Provide the (x, y) coordinate of the cell's center where the given text is located.  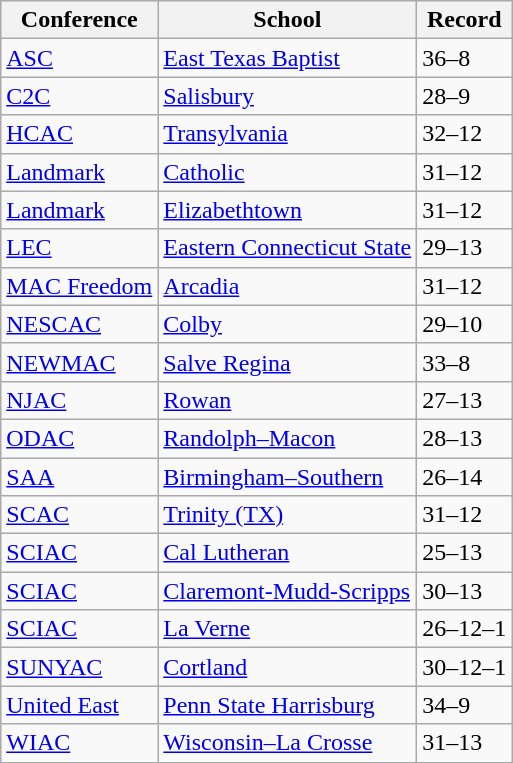
Transylvania (288, 134)
Birmingham–Southern (288, 477)
SAA (80, 477)
Colby (288, 324)
Arcadia (288, 286)
29–10 (464, 324)
Wisconsin–La Crosse (288, 743)
26–12–1 (464, 629)
33–8 (464, 362)
NESCAC (80, 324)
LEC (80, 248)
SCAC (80, 515)
ODAC (80, 438)
32–12 (464, 134)
NEWMAC (80, 362)
Eastern Connecticut State (288, 248)
27–13 (464, 400)
25–13 (464, 553)
Record (464, 20)
HCAC (80, 134)
Claremont-Mudd-Scripps (288, 591)
MAC Freedom (80, 286)
East Texas Baptist (288, 58)
36–8 (464, 58)
28–9 (464, 96)
Elizabethtown (288, 210)
Penn State Harrisburg (288, 705)
31–13 (464, 743)
SUNYAC (80, 667)
ASC (80, 58)
NJAC (80, 400)
School (288, 20)
WIAC (80, 743)
C2C (80, 96)
Conference (80, 20)
Rowan (288, 400)
Trinity (TX) (288, 515)
Randolph–Macon (288, 438)
26–14 (464, 477)
Catholic (288, 172)
34–9 (464, 705)
28–13 (464, 438)
29–13 (464, 248)
Cortland (288, 667)
La Verne (288, 629)
30–12–1 (464, 667)
Salve Regina (288, 362)
Cal Lutheran (288, 553)
United East (80, 705)
Salisbury (288, 96)
30–13 (464, 591)
